Provide the (x, y) coordinate of the cell's center where the given text is located.  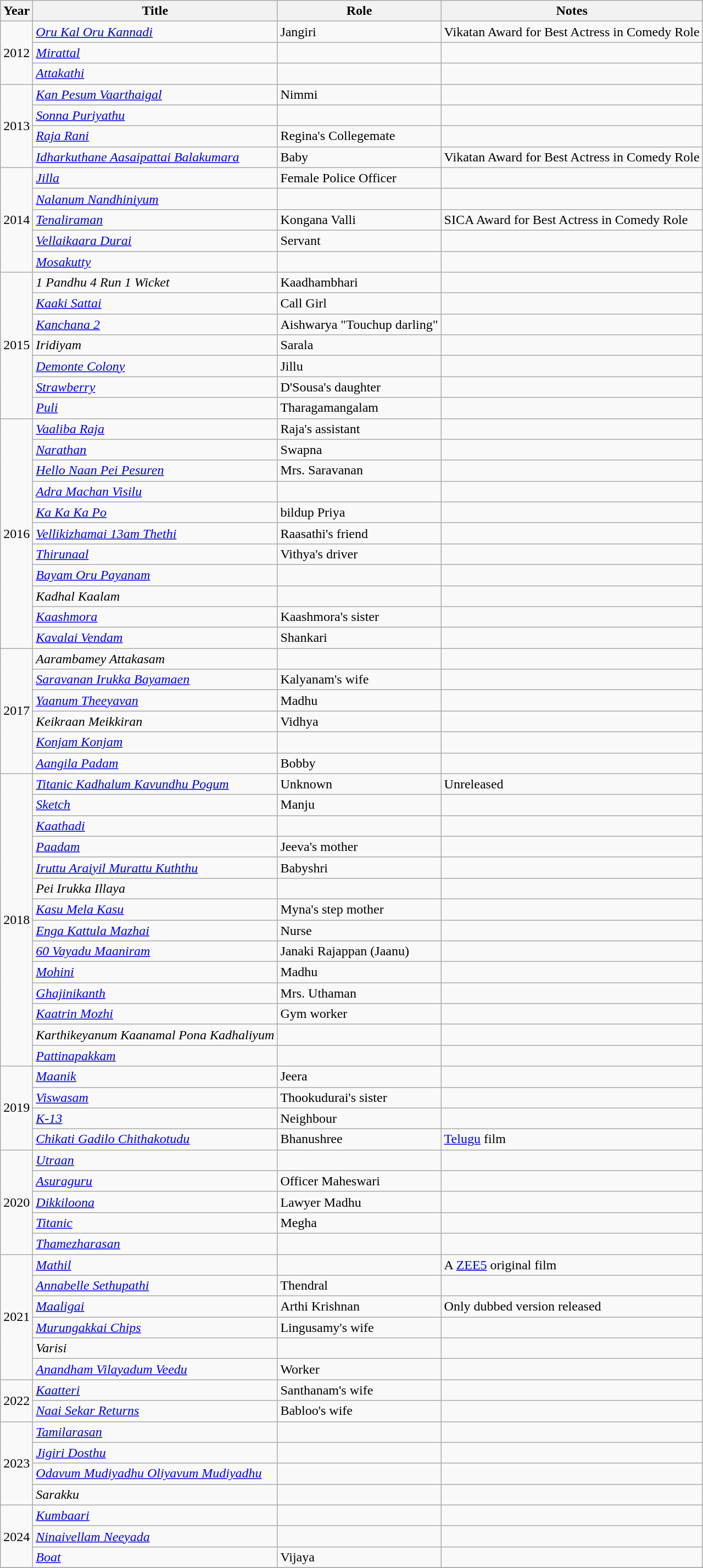
Title (155, 11)
Thamezharasan (155, 1244)
Karthikeyanum Kaanamal Pona Kadhaliyum (155, 1035)
Aishwarya "Touchup darling" (359, 324)
Anandham Vilayadum Veedu (155, 1369)
Boat (155, 1557)
Iruttu Araiyil Murattu Kuththu (155, 867)
Paadam (155, 847)
Jilla (155, 178)
Varisi (155, 1348)
Ka Ka Ka Po (155, 512)
Tenaliraman (155, 220)
Worker (359, 1369)
Notes (572, 11)
60 Vayadu Maaniram (155, 951)
Vithya's driver (359, 554)
Oru Kal Oru Kannadi (155, 32)
Kalyanam's wife (359, 680)
Yaanum Theeyavan (155, 701)
Annabelle Sethupathi (155, 1286)
Kaathadi (155, 826)
Myna's step mother (359, 909)
Idharkuthane Aasaipattai Balakumara (155, 157)
Titanic (155, 1223)
Dikkiloona (155, 1202)
Gym worker (359, 1014)
Baby (359, 157)
Jeeva's mother (359, 847)
D'Sousa's daughter (359, 387)
Jigiri Dosthu (155, 1453)
Neighbour (359, 1118)
Odavum Mudiyadhu Oliyavum Mudiyadhu (155, 1474)
Shankari (359, 638)
Enga Kattula Mazhai (155, 931)
Babyshri (359, 867)
SICA Award for Best Actress in Comedy Role (572, 220)
Sketch (155, 805)
Kavalai Vendam (155, 638)
Kaatteri (155, 1390)
Saravanan Irukka Bayamaen (155, 680)
Lingusamy's wife (359, 1328)
Raja Rani (155, 136)
Manju (359, 805)
Bayam Oru Payanam (155, 575)
Puli (155, 408)
2023 (16, 1463)
Call Girl (359, 304)
Ghajinikanth (155, 993)
Asuraguru (155, 1181)
Pei Irukka Illaya (155, 888)
Regina's Collegemate (359, 136)
Maaligai (155, 1307)
1 Pandhu 4 Run 1 Wicket (155, 283)
2014 (16, 220)
Kadhal Kaalam (155, 596)
Kumbaari (155, 1515)
Raja's assistant (359, 429)
2012 (16, 53)
Aangila Padam (155, 763)
Vellaikaara Durai (155, 240)
Narathan (155, 450)
Nimmi (359, 94)
2022 (16, 1401)
Kan Pesum Vaarthaigal (155, 94)
Murungakkai Chips (155, 1328)
Role (359, 11)
Year (16, 11)
Mosakutty (155, 262)
Tamilarasan (155, 1432)
Vijaya (359, 1557)
Janaki Rajappan (Jaanu) (359, 951)
Vellikizhamai 13am Thethi (155, 533)
Pattinapakkam (155, 1056)
Mrs. Saravanan (359, 471)
Officer Maheswari (359, 1181)
Lawyer Madhu (359, 1202)
Maanik (155, 1077)
2024 (16, 1536)
Unreleased (572, 784)
Thendral (359, 1286)
Titanic Kadhalum Kavundhu Pogum (155, 784)
Attakathi (155, 74)
2019 (16, 1108)
Jillu (359, 366)
Bobby (359, 763)
Mohini (155, 972)
Kaatrin Mozhi (155, 1014)
Utraan (155, 1160)
Jangiri (359, 32)
Viswasam (155, 1097)
Raasathi's friend (359, 533)
2020 (16, 1202)
2013 (16, 126)
Konjam Konjam (155, 742)
Keikraan Meikkiran (155, 721)
Servant (359, 240)
2018 (16, 920)
Chikati Gadilo Chithakotudu (155, 1139)
Strawberry (155, 387)
2017 (16, 711)
Vidhya (359, 721)
Adra Machan Visilu (155, 491)
Tharagamangalam (359, 408)
Kasu Mela Kasu (155, 909)
Demonte Colony (155, 366)
Mrs. Uthaman (359, 993)
Jeera (359, 1077)
Unknown (359, 784)
Kaaki Sattai (155, 304)
Vaaliba Raja (155, 429)
A ZEE5 original film (572, 1264)
Ninaivellam Neeyada (155, 1536)
Mathil (155, 1264)
Megha (359, 1223)
Sarala (359, 345)
Arthi Krishnan (359, 1307)
Santhanam's wife (359, 1390)
Aarambamey Attakasam (155, 659)
Kaashmora's sister (359, 617)
Thookudurai's sister (359, 1097)
Sarakku (155, 1494)
bildup Priya (359, 512)
Kaashmora (155, 617)
Swapna (359, 450)
Nalanum Nandhiniyum (155, 199)
Mirattal (155, 53)
Only dubbed version released (572, 1307)
Bhanushree (359, 1139)
Telugu film (572, 1139)
2015 (16, 345)
Iridiyam (155, 345)
Hello Naan Pei Pesuren (155, 471)
2016 (16, 534)
Kaadhambhari (359, 283)
Female Police Officer (359, 178)
Babloo's wife (359, 1411)
Naai Sekar Returns (155, 1411)
Nurse (359, 931)
Kanchana 2 (155, 324)
Thirunaal (155, 554)
Sonna Puriyathu (155, 115)
Kongana Valli (359, 220)
K-13 (155, 1118)
2021 (16, 1317)
